Detect which cell encompasses the target text, then output its [X, Y] center coordinate. 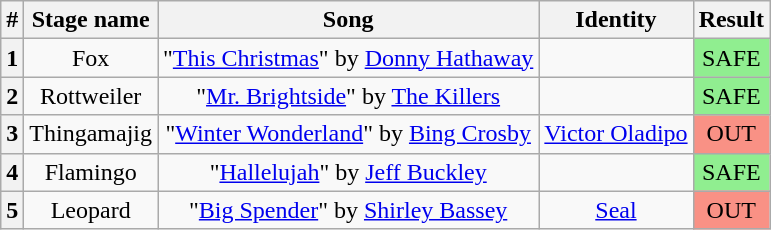
Identity [616, 20]
"This Christmas" by Donny Hathaway [348, 58]
1 [12, 58]
# [12, 20]
Song [348, 20]
Result [731, 20]
"Big Spender" by Shirley Bassey [348, 210]
4 [12, 172]
Stage name [91, 20]
Victor Oladipo [616, 134]
Leopard [91, 210]
2 [12, 96]
"Mr. Brightside" by The Killers [348, 96]
Seal [616, 210]
5 [12, 210]
3 [12, 134]
Fox [91, 58]
Rottweiler [91, 96]
Thingamajig [91, 134]
Flamingo [91, 172]
"Hallelujah" by Jeff Buckley [348, 172]
"Winter Wonderland" by Bing Crosby [348, 134]
